Provide the [X, Y] coordinate of the cell's center where the given text is located.  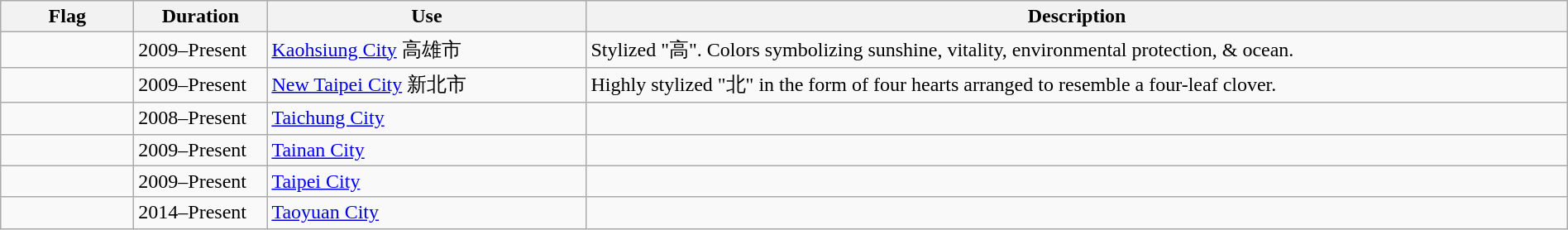
Description [1077, 17]
2008–Present [200, 118]
Kaohsiung City 高雄市 [427, 50]
Highly stylized "北" in the form of four hearts arranged to resemble a four-leaf clover. [1077, 84]
Duration [200, 17]
Tainan City [427, 150]
Stylized "高". Colors symbolizing sunshine, vitality, environmental protection, & ocean. [1077, 50]
2014–Present [200, 213]
Taichung City [427, 118]
New Taipei City 新北市 [427, 84]
Taipei City [427, 181]
Use [427, 17]
Flag [68, 17]
Taoyuan City [427, 213]
